Locate the cell with the specified text and output its (X, Y) center coordinate. 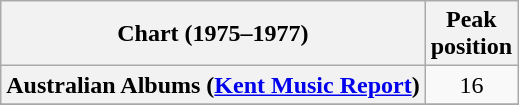
Chart (1975–1977) (213, 34)
Peakposition (471, 34)
Australian Albums (Kent Music Report) (213, 85)
16 (471, 85)
